Determine the [X, Y] coordinate at the center of the cell enclosing the given text.  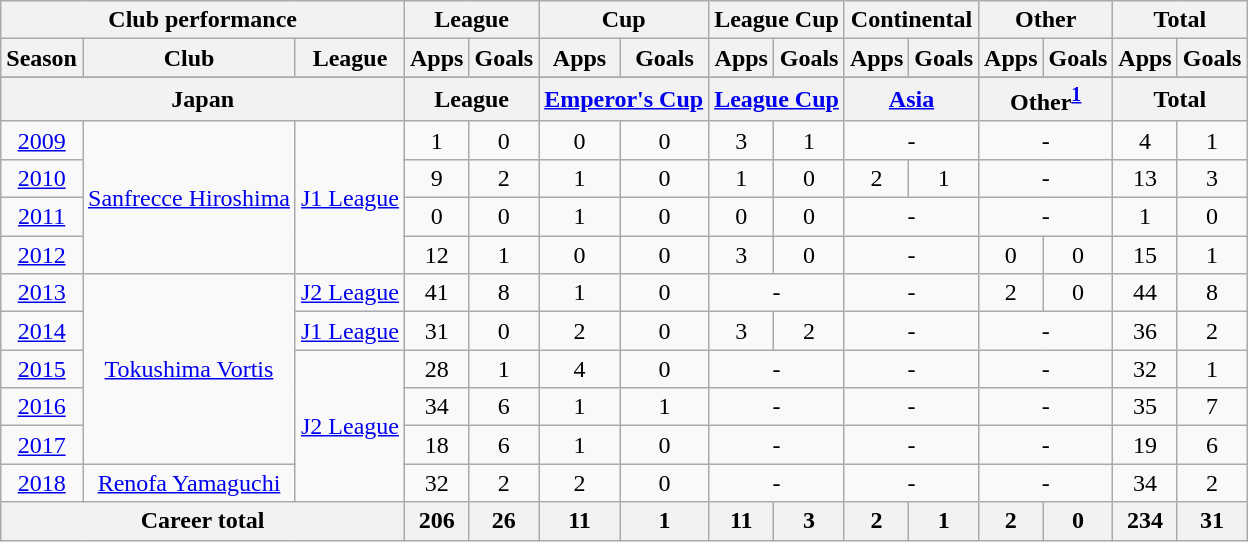
2012 [42, 255]
18 [437, 445]
36 [1145, 331]
28 [437, 369]
Season [42, 58]
Tokushima Vortis [188, 369]
Continental [911, 20]
Cup [624, 20]
15 [1145, 255]
Emperor's Cup [624, 100]
206 [437, 521]
Sanfrecce Hiroshima [188, 197]
2017 [42, 445]
13 [1145, 178]
Asia [911, 100]
Club performance [203, 20]
44 [1145, 293]
Other [1046, 20]
2015 [42, 369]
2016 [42, 407]
2010 [42, 178]
Japan [203, 100]
12 [437, 255]
19 [1145, 445]
26 [504, 521]
7 [1212, 407]
2013 [42, 293]
9 [437, 178]
2009 [42, 140]
2018 [42, 483]
Renofa Yamaguchi [188, 483]
2011 [42, 217]
Other1 [1046, 100]
234 [1145, 521]
Club [188, 58]
Career total [203, 521]
35 [1145, 407]
2014 [42, 331]
41 [437, 293]
